Find where the given text appears and provide that cell's center as (X, Y) coordinate. 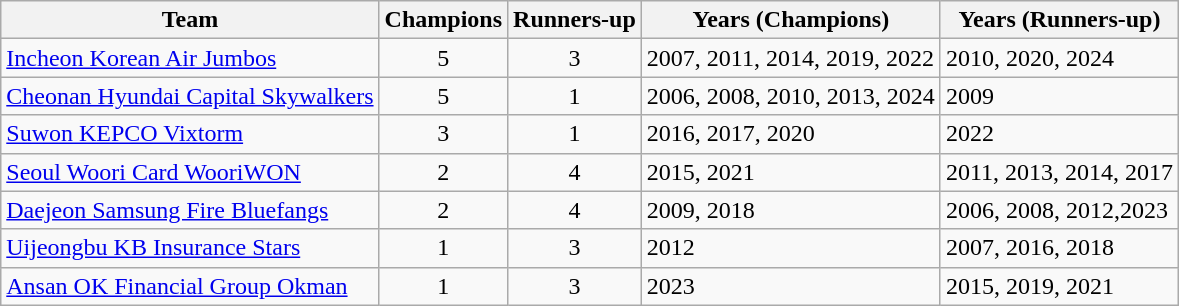
2015, 2021 (790, 172)
2015, 2019, 2021 (1059, 286)
Team (190, 20)
Incheon Korean Air Jumbos (190, 58)
2016, 2017, 2020 (790, 134)
Ansan OK Financial Group Okman (190, 286)
2023 (790, 286)
2012 (790, 248)
Cheonan Hyundai Capital Skywalkers (190, 96)
2011, 2013, 2014, 2017 (1059, 172)
2006, 2008, 2010, 2013, 2024 (790, 96)
Years (Champions) (790, 20)
Seoul Woori Card WooriWON (190, 172)
Champions (443, 20)
2009, 2018 (790, 210)
Runners-up (575, 20)
2007, 2016, 2018 (1059, 248)
Suwon KEPCO Vixtorm (190, 134)
Uijeongbu KB Insurance Stars (190, 248)
2022 (1059, 134)
2007, 2011, 2014, 2019, 2022 (790, 58)
2009 (1059, 96)
2006, 2008, 2012,2023 (1059, 210)
Years (Runners-up) (1059, 20)
2010, 2020, 2024 (1059, 58)
Daejeon Samsung Fire Bluefangs (190, 210)
